For the text-containing cell, return its midpoint in (x, y) coordinate format. 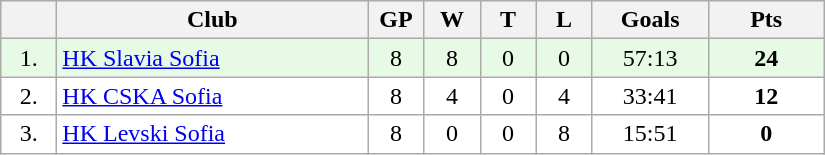
GP (396, 20)
12 (766, 96)
L (564, 20)
57:13 (650, 58)
HK Slavia Sofia (212, 58)
15:51 (650, 134)
Pts (766, 20)
Goals (650, 20)
24 (766, 58)
T (508, 20)
33:41 (650, 96)
3. (29, 134)
Club (212, 20)
HK Levski Sofia (212, 134)
HK CSKA Sofia (212, 96)
2. (29, 96)
W (452, 20)
1. (29, 58)
